Return [x, y] of the center of cell containing provided text 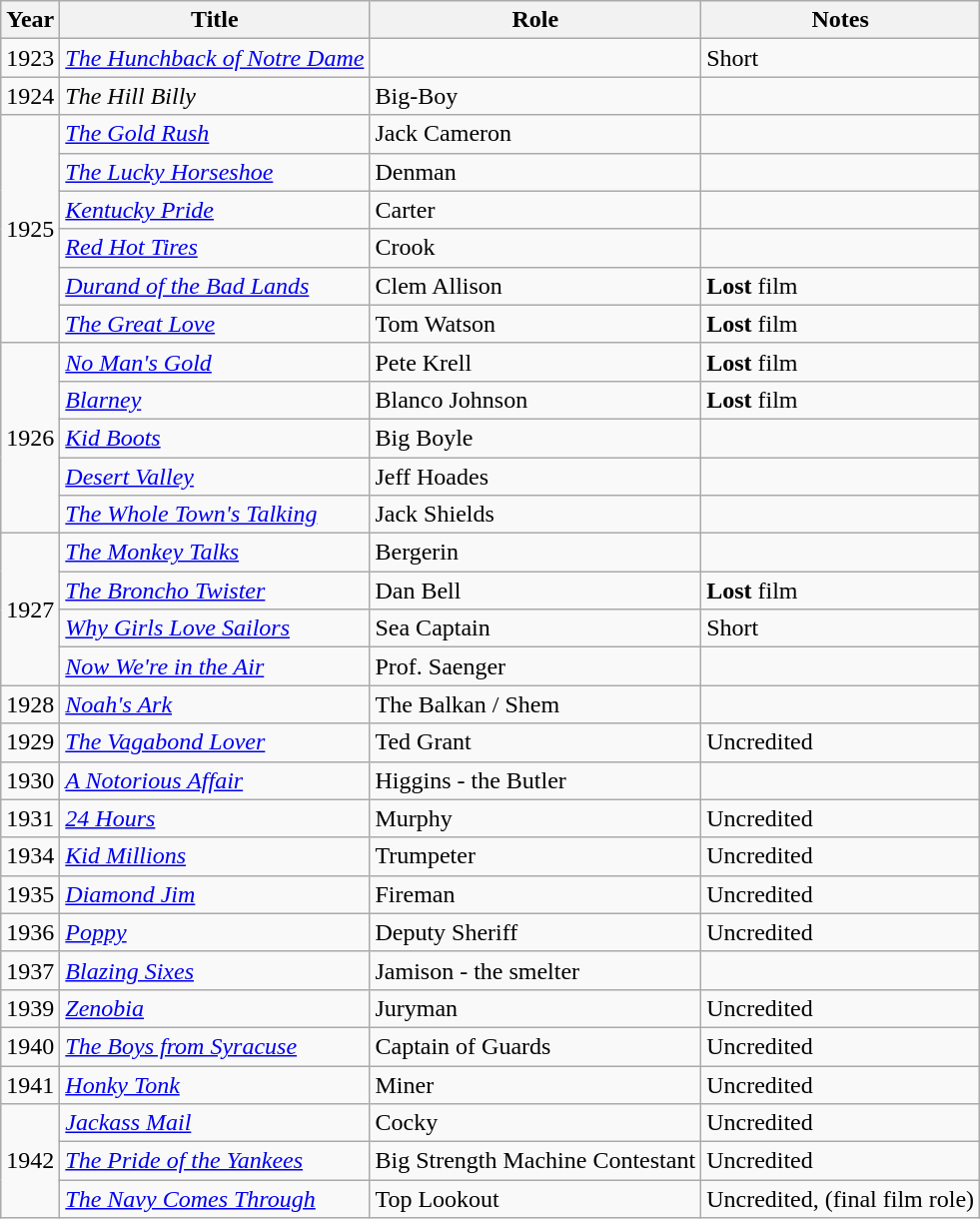
The Boys from Syracuse [215, 1046]
The Whole Town's Talking [215, 515]
Miner [535, 1084]
Role [535, 20]
Kid Millions [215, 856]
1925 [30, 229]
Murphy [535, 818]
Big Strength Machine Contestant [535, 1161]
Top Lookout [535, 1199]
Year [30, 20]
Deputy Sheriff [535, 932]
Now We're in the Air [215, 666]
Desert Valley [215, 477]
Ted Grant [535, 742]
Jackass Mail [215, 1123]
Higgins - the Butler [535, 780]
1928 [30, 704]
The Gold Rush [215, 134]
Jack Cameron [535, 134]
Big Boyle [535, 438]
Prof. Saenger [535, 666]
1931 [30, 818]
Sea Captain [535, 628]
Durand of the Bad Lands [215, 286]
Diamond Jim [215, 894]
Pete Krell [535, 362]
Fireman [535, 894]
Noah's Ark [215, 704]
1939 [30, 1008]
Cocky [535, 1123]
1936 [30, 932]
24 Hours [215, 818]
Kid Boots [215, 438]
Bergerin [535, 553]
1929 [30, 742]
Why Girls Love Sailors [215, 628]
The Hill Billy [215, 96]
The Lucky Horseshoe [215, 172]
Captain of Guards [535, 1046]
The Broncho Twister [215, 591]
1934 [30, 856]
Blarney [215, 400]
Tom Watson [535, 324]
Uncredited, (final film role) [841, 1199]
The Monkey Talks [215, 553]
1937 [30, 970]
The Balkan / Shem [535, 704]
The Great Love [215, 324]
Title [215, 20]
The Vagabond Lover [215, 742]
Honky Tonk [215, 1084]
1935 [30, 894]
Crook [535, 248]
1941 [30, 1084]
Carter [535, 210]
No Man's Gold [215, 362]
1924 [30, 96]
The Navy Comes Through [215, 1199]
Denman [535, 172]
Notes [841, 20]
Jack Shields [535, 515]
1942 [30, 1161]
Red Hot Tires [215, 248]
1930 [30, 780]
Juryman [535, 1008]
Big-Boy [535, 96]
Blanco Johnson [535, 400]
Jamison - the smelter [535, 970]
A Notorious Affair [215, 780]
Poppy [215, 932]
Kentucky Pride [215, 210]
1927 [30, 609]
1940 [30, 1046]
The Pride of the Yankees [215, 1161]
1923 [30, 58]
The Hunchback of Notre Dame [215, 58]
1926 [30, 438]
Jeff Hoades [535, 477]
Trumpeter [535, 856]
Clem Allison [535, 286]
Zenobia [215, 1008]
Dan Bell [535, 591]
Blazing Sixes [215, 970]
